Capture the cell that displays the provided text and extract its [X, Y] central coordinate. 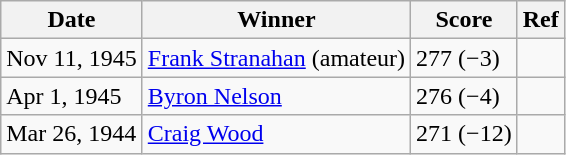
Mar 26, 1944 [72, 134]
Byron Nelson [276, 96]
Craig Wood [276, 134]
271 (−12) [464, 134]
277 (−3) [464, 58]
Ref [540, 20]
276 (−4) [464, 96]
Nov 11, 1945 [72, 58]
Apr 1, 1945 [72, 96]
Winner [276, 20]
Score [464, 20]
Date [72, 20]
Frank Stranahan (amateur) [276, 58]
